For the text-containing cell, return its midpoint in [X, Y] coordinate format. 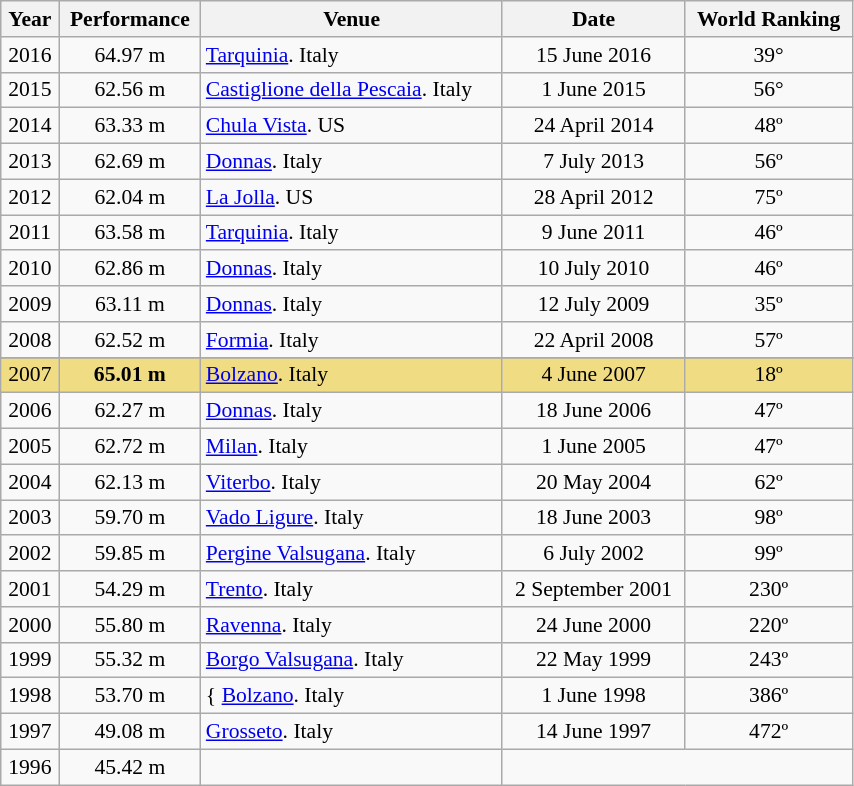
75º [769, 197]
18 June 2006 [593, 411]
1997 [30, 732]
39° [769, 55]
57º [769, 340]
2012 [30, 197]
2016 [30, 55]
14 June 1997 [593, 732]
62.69 m [130, 162]
2005 [30, 447]
Bolzano. Italy [352, 375]
55.80 m [130, 625]
22 April 2008 [593, 340]
63.11 m [130, 304]
62.04 m [130, 197]
2013 [30, 162]
48º [769, 126]
2011 [30, 233]
1998 [30, 696]
Borgo Valsugana. Italy [352, 660]
2004 [30, 482]
2015 [30, 90]
Milan. Italy [352, 447]
Formia. Italy [352, 340]
64.97 m [130, 55]
65.01 m [130, 375]
22 May 1999 [593, 660]
Chula Vista. US [352, 126]
2014 [30, 126]
45.42 m [130, 767]
Ravenna. Italy [352, 625]
1 June 2015 [593, 90]
9 June 2011 [593, 233]
La Jolla. US [352, 197]
55.32 m [130, 660]
2007 [30, 375]
62.27 m [130, 411]
62.72 m [130, 447]
2010 [30, 269]
59.70 m [130, 518]
Performance [130, 19]
Trento. Italy [352, 589]
18º [769, 375]
99º [769, 554]
7 July 2013 [593, 162]
1 June 1998 [593, 696]
63.58 m [130, 233]
220º [769, 625]
2006 [30, 411]
{ Bolzano. Italy [352, 696]
24 June 2000 [593, 625]
2 September 2001 [593, 589]
56º [769, 162]
15 June 2016 [593, 55]
230º [769, 589]
2001 [30, 589]
62.86 m [130, 269]
472º [769, 732]
24 April 2014 [593, 126]
2002 [30, 554]
243º [769, 660]
20 May 2004 [593, 482]
Venue [352, 19]
98º [769, 518]
2008 [30, 340]
18 June 2003 [593, 518]
Date [593, 19]
49.08 m [130, 732]
1 June 2005 [593, 447]
28 April 2012 [593, 197]
1996 [30, 767]
6 July 2002 [593, 554]
386º [769, 696]
Pergine Valsugana. Italy [352, 554]
Vado Ligure. Italy [352, 518]
12 July 2009 [593, 304]
Grosseto. Italy [352, 732]
54.29 m [130, 589]
1999 [30, 660]
59.85 m [130, 554]
53.70 m [130, 696]
Castiglione della Pescaia. Italy [352, 90]
62.52 m [130, 340]
62º [769, 482]
62.56 m [130, 90]
2003 [30, 518]
2000 [30, 625]
63.33 m [130, 126]
4 June 2007 [593, 375]
35º [769, 304]
10 July 2010 [593, 269]
World Ranking [769, 19]
62.13 m [130, 482]
Year [30, 19]
Viterbo. Italy [352, 482]
2009 [30, 304]
56° [769, 90]
